Return the [x, y] coordinate for the center point of the cell that contains the specified text.  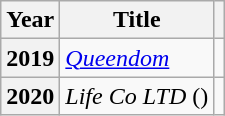
Life Co LTD () [137, 96]
Queendom [137, 58]
2019 [30, 58]
Year [30, 20]
Title [137, 20]
2020 [30, 96]
